Extract the [X, Y] coordinate from the center of the cell holding the provided text.  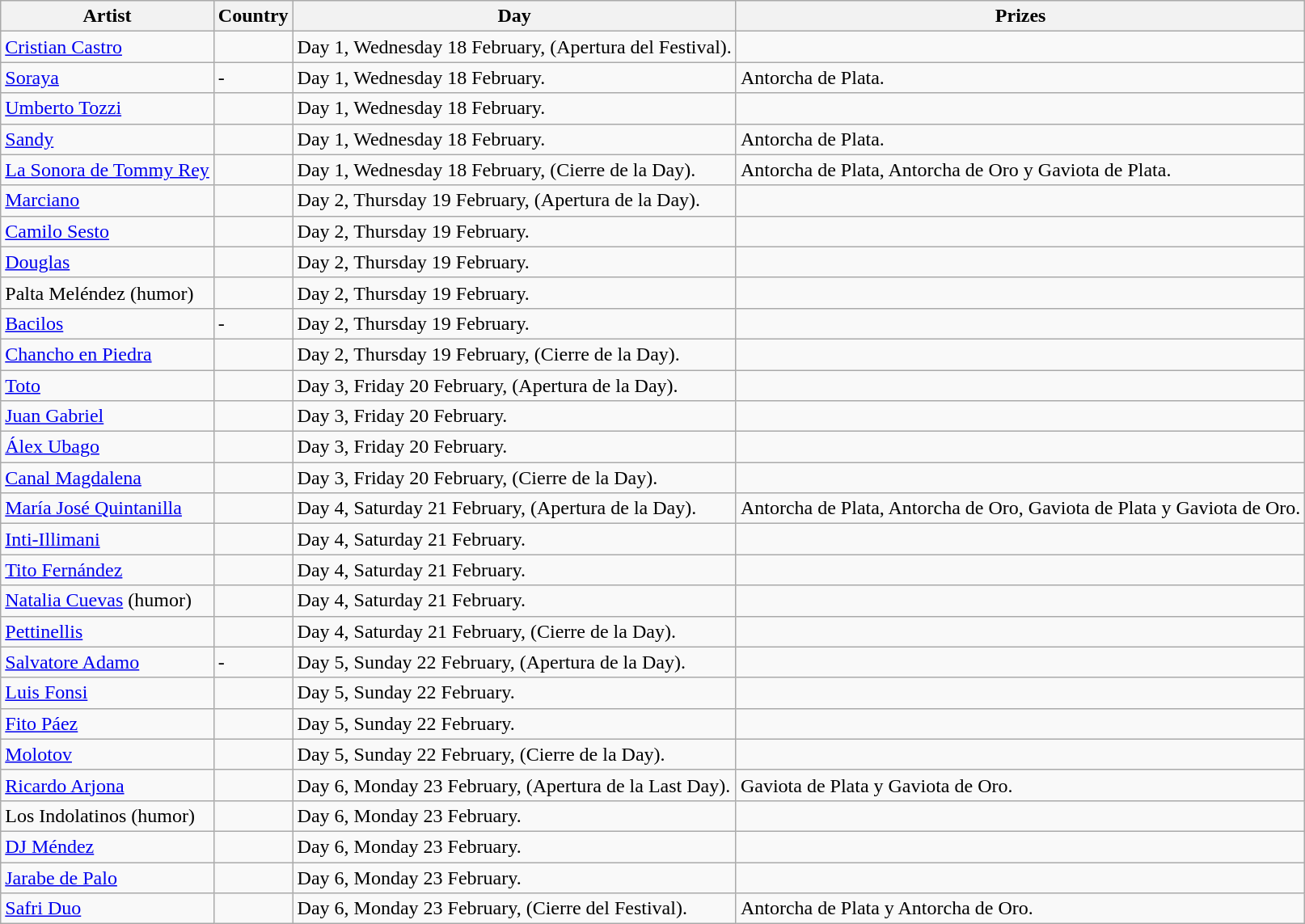
Douglas [108, 262]
Natalia Cuevas (humor) [108, 601]
Cristian Castro [108, 47]
Day 2, Thursday 19 February, (Cierre de la Day). [514, 354]
Inti-Illimani [108, 539]
Antorcha de Plata, Antorcha de Oro y Gaviota de Plata. [1020, 170]
Soraya [108, 78]
Gaviota de Plata y Gaviota de Oro. [1020, 785]
Day 3, Friday 20 February, (Cierre de la Day). [514, 478]
Day 4, Saturday 21 February, (Cierre de la Day). [514, 631]
Los Indolatinos (humor) [108, 816]
Day 6, Monday 23 February, (Cierre del Festival). [514, 909]
Salvatore Adamo [108, 662]
Antorcha de Plata y Antorcha de Oro. [1020, 909]
Day 3, Friday 20 February, (Apertura de la Day). [514, 386]
Fito Páez [108, 724]
Day 4, Saturday 21 February, (Apertura de la Day). [514, 508]
Prizes [1020, 16]
Bacilos [108, 323]
Day [514, 16]
Antorcha de Plata, Antorcha de Oro, Gaviota de Plata y Gaviota de Oro. [1020, 508]
Day 5, Sunday 22 February, (Cierre de la Day). [514, 754]
Juan Gabriel [108, 416]
Umberto Tozzi [108, 108]
Luis Fonsi [108, 693]
Canal Magdalena [108, 478]
Camilo Sesto [108, 231]
Molotov [108, 754]
Day 1, Wednesday 18 February, (Apertura del Festival). [514, 47]
Day 1, Wednesday 18 February, (Cierre de la Day). [514, 170]
Palta Meléndez (humor) [108, 293]
Tito Fernández [108, 570]
Country [253, 16]
DJ Méndez [108, 846]
Chancho en Piedra [108, 354]
Pettinellis [108, 631]
Marciano [108, 200]
Safri Duo [108, 909]
Álex Ubago [108, 447]
Sandy [108, 139]
Artist [108, 16]
Day 5, Sunday 22 February, (Apertura de la Day). [514, 662]
María José Quintanilla [108, 508]
Jarabe de Palo [108, 877]
Ricardo Arjona [108, 785]
La Sonora de Tommy Rey [108, 170]
Day 2, Thursday 19 February, (Apertura de la Day). [514, 200]
Day 6, Monday 23 February, (Apertura de la Last Day). [514, 785]
Toto [108, 386]
